Identify which cell holds the provided text, then report its (X, Y) central coordinate. 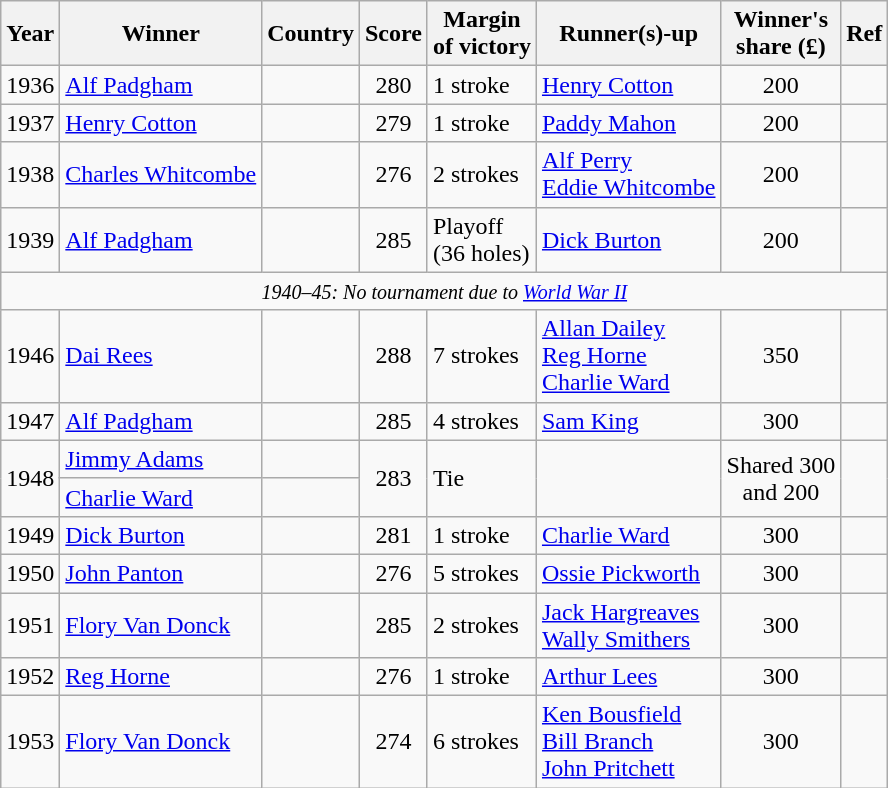
Reg Horne (161, 677)
6 strokes (482, 742)
1951 (30, 624)
7 strokes (482, 356)
1952 (30, 677)
5 strokes (482, 573)
Winner'sshare (£) (781, 34)
279 (393, 123)
Runner(s)-up (628, 34)
Marginof victory (482, 34)
Shared 300and 200 (781, 478)
Jack Hargreaves Wally Smithers (628, 624)
1949 (30, 535)
Ken Bousfield Bill Branch John Pritchett (628, 742)
Country (311, 34)
Jimmy Adams (161, 459)
Score (393, 34)
280 (393, 85)
283 (393, 478)
Alf Perry Eddie Whitcombe (628, 174)
Winner (161, 34)
1939 (30, 240)
John Panton (161, 573)
1953 (30, 742)
Ossie Pickworth (628, 573)
Sam King (628, 421)
Ref (864, 34)
288 (393, 356)
1937 (30, 123)
281 (393, 535)
274 (393, 742)
1938 (30, 174)
Dai Rees (161, 356)
Tie (482, 478)
1947 (30, 421)
Arthur Lees (628, 677)
1946 (30, 356)
1950 (30, 573)
1940–45: No tournament due to World War II (444, 291)
4 strokes (482, 421)
Playoff(36 holes) (482, 240)
1936 (30, 85)
Paddy Mahon (628, 123)
1948 (30, 478)
Allan Dailey Reg Horne Charlie Ward (628, 356)
350 (781, 356)
Year (30, 34)
Charles Whitcombe (161, 174)
